Find where the given text appears and provide that cell's center as (X, Y) coordinate. 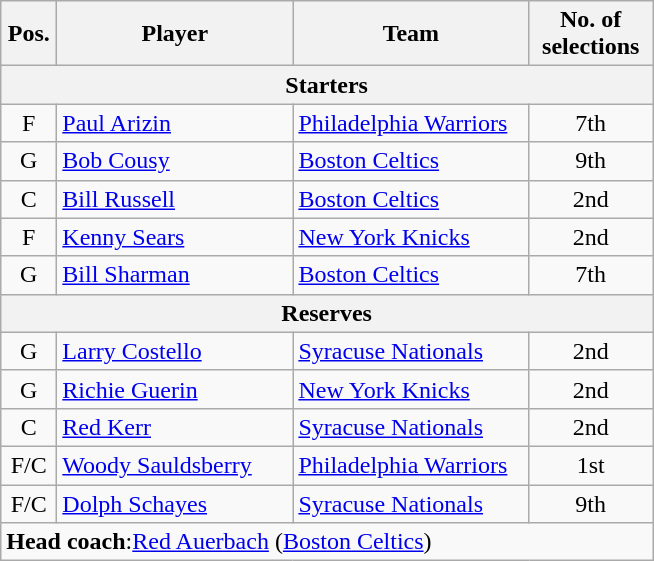
Reserves (327, 313)
Team (411, 34)
1st (591, 465)
Bill Russell (175, 199)
Larry Costello (175, 351)
Dolph Schayes (175, 503)
Paul Arizin (175, 123)
Pos. (29, 34)
Richie Guerin (175, 389)
Bob Cousy (175, 161)
Starters (327, 85)
Bill Sharman (175, 275)
Red Kerr (175, 427)
Kenny Sears (175, 237)
Woody Sauldsberry (175, 465)
Player (175, 34)
Head coach:Red Auerbach (Boston Celtics) (327, 542)
No. of selections (591, 34)
